Locate the cell with the specified text and output its [X, Y] center coordinate. 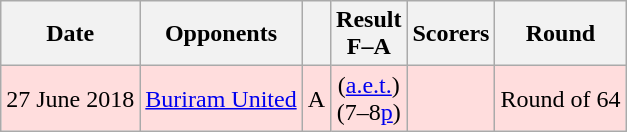
27 June 2018 [70, 98]
Scorers [451, 34]
(a.e.t.)(7–8p) [369, 98]
Date [70, 34]
Round of 64 [560, 98]
Opponents [221, 34]
Buriram United [221, 98]
A [316, 98]
ResultF–A [369, 34]
Round [560, 34]
